Find where the given text appears and provide that cell's center as (x, y) coordinate. 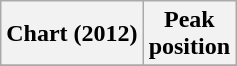
Chart (2012) (72, 34)
Peakposition (189, 34)
